Determine the [X, Y] coordinate at the center of the cell enclosing the given text.  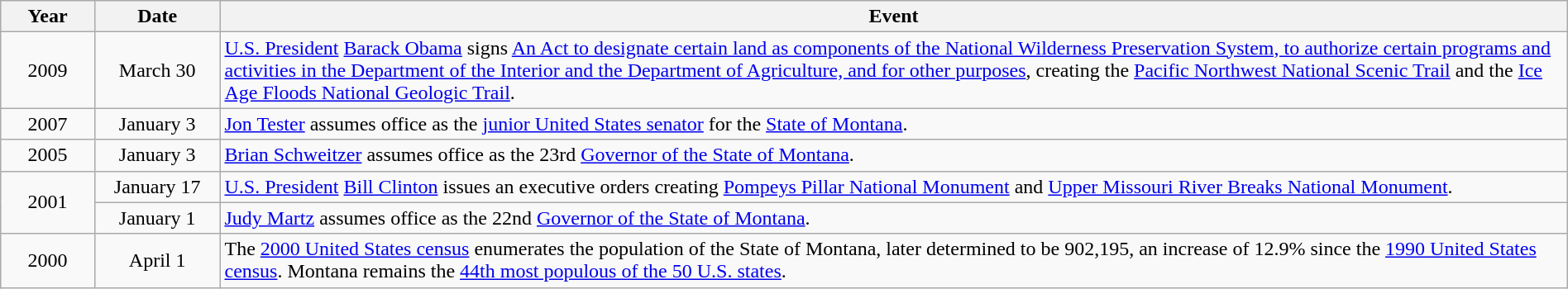
Date [157, 17]
2005 [48, 155]
Brian Schweitzer assumes office as the 23rd Governor of the State of Montana. [893, 155]
2007 [48, 124]
2000 [48, 261]
2001 [48, 202]
Year [48, 17]
Judy Martz assumes office as the 22nd Governor of the State of Montana. [893, 218]
March 30 [157, 70]
2009 [48, 70]
January 17 [157, 187]
Jon Tester assumes office as the junior United States senator for the State of Montana. [893, 124]
April 1 [157, 261]
January 1 [157, 218]
Event [893, 17]
U.S. President Bill Clinton issues an executive orders creating Pompeys Pillar National Monument and Upper Missouri River Breaks National Monument. [893, 187]
